Identify which cell holds the provided text, then report its [x, y] central coordinate. 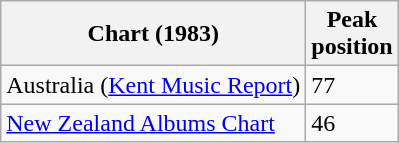
Australia (Kent Music Report) [154, 85]
77 [352, 85]
46 [352, 123]
Peakposition [352, 34]
New Zealand Albums Chart [154, 123]
Chart (1983) [154, 34]
